Capture the cell that displays the provided text and extract its [X, Y] central coordinate. 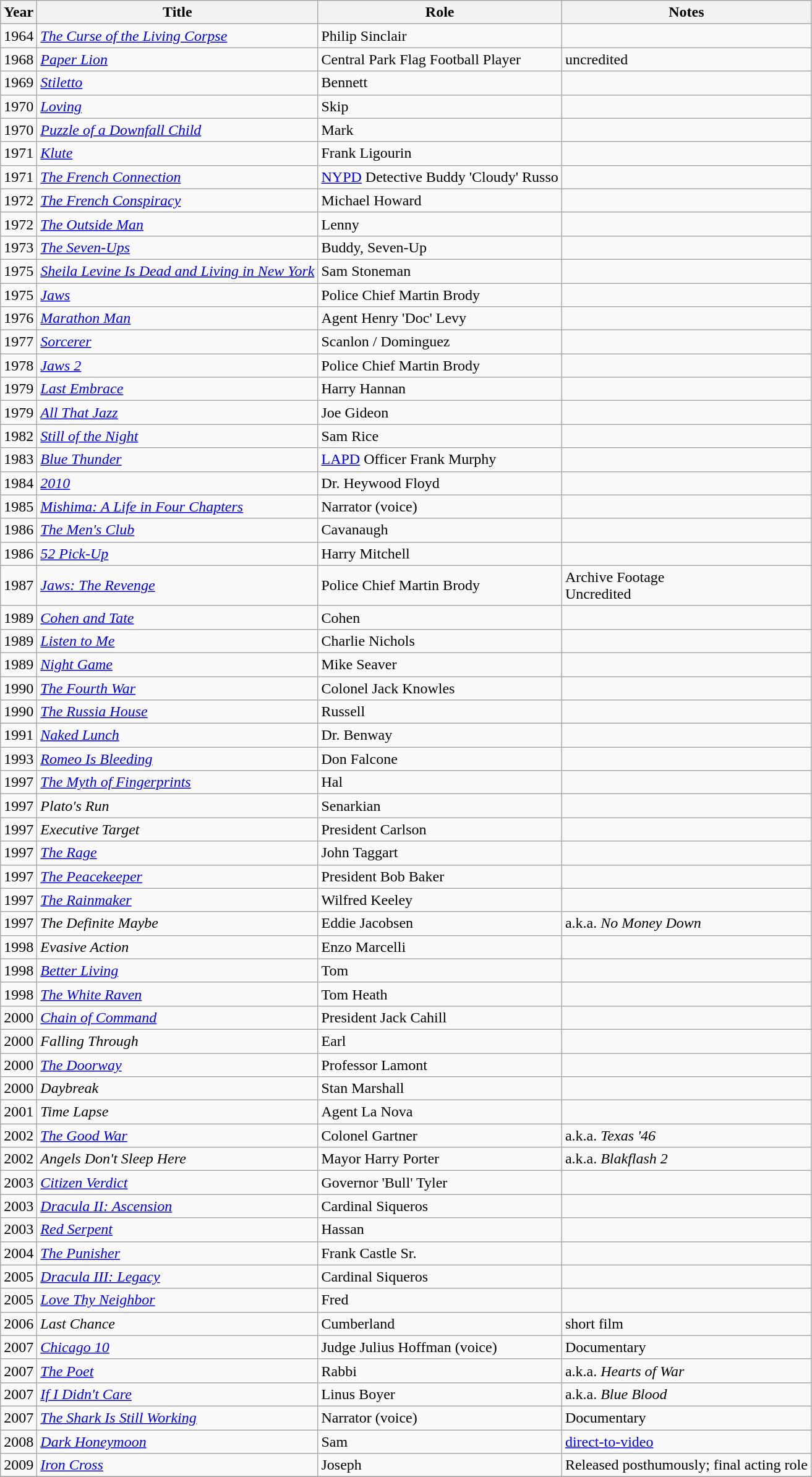
Senarkian [440, 806]
John Taggart [440, 853]
Colonel Jack Knowles [440, 688]
The Men's Club [177, 530]
1984 [19, 483]
Executive Target [177, 829]
1978 [19, 366]
a.k.a. Blakflash 2 [686, 1159]
Bennett [440, 83]
Frank Ligourin [440, 153]
Hassan [440, 1230]
Mayor Harry Porter [440, 1159]
a.k.a. Hearts of War [686, 1371]
Dr. Benway [440, 735]
Eddie Jacobsen [440, 923]
President Bob Baker [440, 876]
Loving [177, 106]
Linus Boyer [440, 1394]
President Jack Cahill [440, 1017]
Dracula II: Ascension [177, 1206]
Cohen [440, 617]
Sam [440, 1442]
Scanlon / Dominguez [440, 342]
If I Didn't Care [177, 1394]
The Seven-Ups [177, 247]
The Punisher [177, 1253]
Plato's Run [177, 806]
1977 [19, 342]
Dracula III: Legacy [177, 1277]
Stiletto [177, 83]
Skip [440, 106]
Tom [440, 970]
The French Connection [177, 177]
Paper Lion [177, 59]
Jaws [177, 295]
Professor Lamont [440, 1064]
The Doorway [177, 1064]
Released posthumously; final acting role [686, 1465]
Puzzle of a Downfall Child [177, 130]
The Fourth War [177, 688]
2010 [177, 483]
Dark Honeymoon [177, 1442]
Mishima: A Life in Four Chapters [177, 507]
2009 [19, 1465]
The Definite Maybe [177, 923]
1993 [19, 759]
Klute [177, 153]
The Outside Man [177, 224]
The Russia House [177, 712]
Cavanaugh [440, 530]
Blue Thunder [177, 460]
2008 [19, 1442]
Mike Seaver [440, 664]
Evasive Action [177, 947]
52 Pick-Up [177, 554]
The Rage [177, 853]
Marathon Man [177, 319]
Agent Henry 'Doc' Levy [440, 319]
Sam Stoneman [440, 271]
Dr. Heywood Floyd [440, 483]
Fred [440, 1300]
Time Lapse [177, 1112]
Hal [440, 782]
Angels Don't Sleep Here [177, 1159]
1991 [19, 735]
President Carlson [440, 829]
Frank Castle Sr. [440, 1253]
Charlie Nichols [440, 641]
The White Raven [177, 994]
Rabbi [440, 1371]
direct-to-video [686, 1442]
uncredited [686, 59]
Notes [686, 12]
2004 [19, 1253]
Joe Gideon [440, 413]
Russell [440, 712]
Stan Marshall [440, 1089]
Don Falcone [440, 759]
Title [177, 12]
Colonel Gartner [440, 1136]
Iron Cross [177, 1465]
1983 [19, 460]
The Curse of the Living Corpse [177, 36]
short film [686, 1324]
Last Embrace [177, 389]
Harry Hannan [440, 389]
1987 [19, 585]
Sam Rice [440, 436]
a.k.a. Blue Blood [686, 1394]
Harry Mitchell [440, 554]
Wilfred Keeley [440, 900]
Better Living [177, 970]
2001 [19, 1112]
Role [440, 12]
a.k.a. No Money Down [686, 923]
Archive FootageUncredited [686, 585]
Cohen and Tate [177, 617]
NYPD Detective Buddy 'Cloudy' Russo [440, 177]
Joseph [440, 1465]
The French Conspiracy [177, 200]
The Poet [177, 1371]
Citizen Verdict [177, 1183]
The Rainmaker [177, 900]
Daybreak [177, 1089]
Buddy, Seven-Up [440, 247]
Jaws: The Revenge [177, 585]
Central Park Flag Football Player [440, 59]
1968 [19, 59]
Tom Heath [440, 994]
Sheila Levine Is Dead and Living in New York [177, 271]
Agent La Nova [440, 1112]
2006 [19, 1324]
Mark [440, 130]
1969 [19, 83]
Lenny [440, 224]
Sorcerer [177, 342]
The Good War [177, 1136]
Jaws 2 [177, 366]
1976 [19, 319]
Last Chance [177, 1324]
Chain of Command [177, 1017]
Romeo Is Bleeding [177, 759]
Michael Howard [440, 200]
Year [19, 12]
Naked Lunch [177, 735]
Night Game [177, 664]
Still of the Night [177, 436]
Judge Julius Hoffman (voice) [440, 1347]
Chicago 10 [177, 1347]
The Peacekeeper [177, 876]
Listen to Me [177, 641]
Philip Sinclair [440, 36]
Red Serpent [177, 1230]
Enzo Marcelli [440, 947]
Love Thy Neighbor [177, 1300]
Cumberland [440, 1324]
1982 [19, 436]
Earl [440, 1041]
Falling Through [177, 1041]
The Myth of Fingerprints [177, 782]
a.k.a. Texas '46 [686, 1136]
LAPD Officer Frank Murphy [440, 460]
Governor 'Bull' Tyler [440, 1183]
All That Jazz [177, 413]
1973 [19, 247]
1985 [19, 507]
The Shark Is Still Working [177, 1418]
1964 [19, 36]
